For the text-containing cell, return its midpoint in (X, Y) coordinate format. 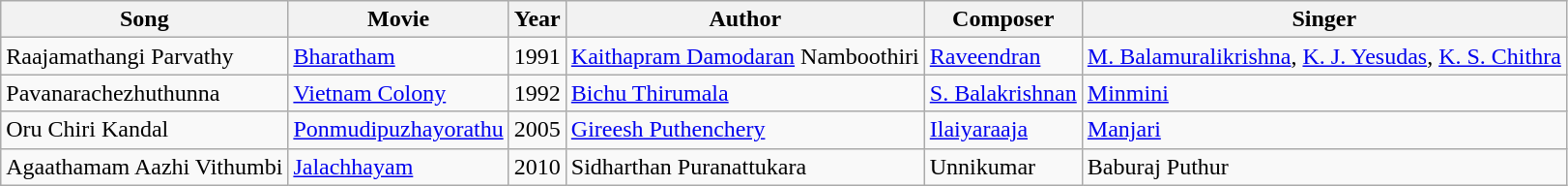
Author (744, 19)
S. Balakrishnan (1003, 93)
Manjari (1324, 130)
Oru Chiri Kandal (145, 130)
Singer (1324, 19)
Bichu Thirumala (744, 93)
Gireesh Puthenchery (744, 130)
Raajamathangi Parvathy (145, 56)
Song (145, 19)
Jalachhayam (398, 167)
Bharatham (398, 56)
Raveendran (1003, 56)
Agaathamam Aazhi Vithumbi (145, 167)
Pavanarachezhuthunna (145, 93)
Kaithapram Damodaran Namboothiri (744, 56)
Ponmudipuzhayorathu (398, 130)
2010 (537, 167)
M. Balamuralikrishna, K. J. Yesudas, K. S. Chithra (1324, 56)
2005 (537, 130)
Movie (398, 19)
Unnikumar (1003, 167)
1992 (537, 93)
Baburaj Puthur (1324, 167)
Minmini (1324, 93)
1991 (537, 56)
Year (537, 19)
Vietnam Colony (398, 93)
Sidharthan Puranattukara (744, 167)
Composer (1003, 19)
Ilaiyaraaja (1003, 130)
